Provide the [X, Y] coordinate of the cell's center where the given text is located.  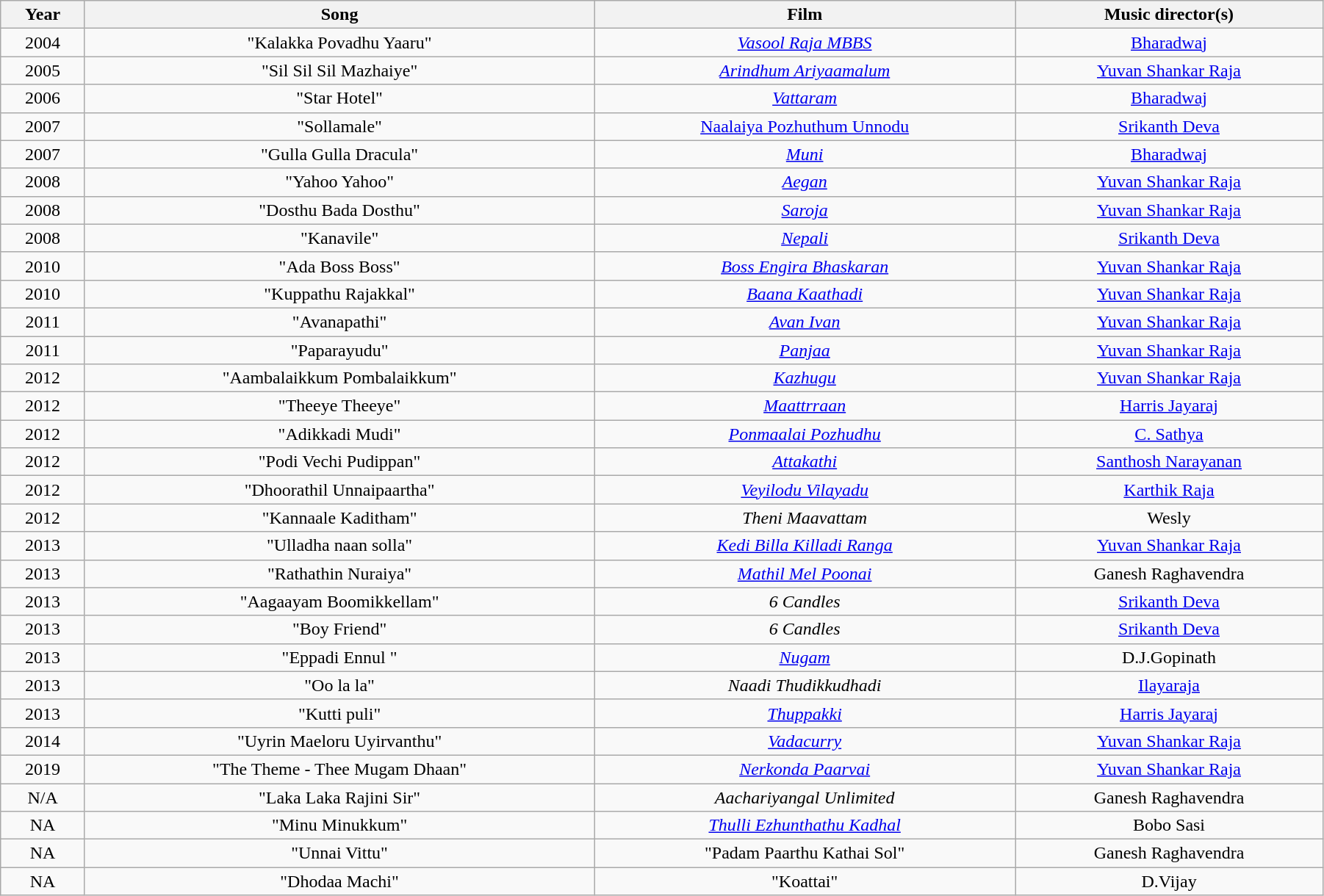
"Avanapathi" [339, 322]
Boss Engira Bhaskaran [805, 266]
Nerkonda Paarvai [805, 769]
"Sollamale" [339, 126]
Song [339, 15]
"The Theme - Thee Mugam Dhaan" [339, 769]
N/A [43, 797]
Saroja [805, 210]
Wesly [1170, 518]
Nugam [805, 657]
"Sil Sil Sil Mazhaiye" [339, 71]
Film [805, 15]
"Ada Boss Boss" [339, 266]
"Unnai Vittu" [339, 853]
Vadacurry [805, 741]
Karthik Raja [1170, 490]
Arindhum Ariyaamalum [805, 71]
"Boy Friend" [339, 629]
"Uyrin Maeloru Uyirvanthu" [339, 741]
"Eppadi Ennul " [339, 657]
Baana Kaathadi [805, 294]
2014 [43, 741]
Ponmaalai Pozhudhu [805, 434]
Vasool Raja MBBS [805, 43]
2004 [43, 43]
"Ulladha naan solla" [339, 546]
Kedi Billa Killadi Ranga [805, 546]
"Laka Laka Rajini Sir" [339, 797]
2019 [43, 769]
"Gulla Gulla Dracula" [339, 154]
Attakathi [805, 462]
Mathil Mel Poonai [805, 574]
Theni Maavattam [805, 518]
D.Vijay [1170, 881]
"Kannaale Kaditham" [339, 518]
Nepali [805, 238]
Aachariyangal Unlimited [805, 797]
"Dhoorathil Unnaipaartha" [339, 490]
"Kalakka Povadhu Yaaru" [339, 43]
Naalaiya Pozhuthum Unnodu [805, 126]
"Rathathin Nuraiya" [339, 574]
Muni [805, 154]
"Adikkadi Mudi" [339, 434]
"Dhodaa Machi" [339, 881]
"Minu Minukkum" [339, 825]
Maattrraan [805, 406]
"Dosthu Bada Dosthu" [339, 210]
"Star Hotel" [339, 98]
"Kutti puli" [339, 713]
Music director(s) [1170, 15]
"Kuppathu Rajakkal" [339, 294]
"Koattai" [805, 881]
"Kanavile" [339, 238]
"Paparayudu" [339, 350]
Panjaa [805, 350]
Avan Ivan [805, 322]
Bobo Sasi [1170, 825]
"Aambalaikkum Pombalaikkum" [339, 378]
Kazhugu [805, 378]
Vattaram [805, 98]
"Theeye Theeye" [339, 406]
"Aagaayam Boomikkellam" [339, 601]
2006 [43, 98]
Veyilodu Vilayadu [805, 490]
Aegan [805, 182]
"Podi Vechi Pudippan" [339, 462]
Naadi Thudikkudhadi [805, 685]
C. Sathya [1170, 434]
Year [43, 15]
2005 [43, 71]
Ilayaraja [1170, 685]
Santhosh Narayanan [1170, 462]
Thulli Ezhunthathu Kadhal [805, 825]
"Yahoo Yahoo" [339, 182]
D.J.Gopinath [1170, 657]
Thuppakki [805, 713]
"Padam Paarthu Kathai Sol" [805, 853]
"Oo la la" [339, 685]
